Return the (x, y) coordinate for the center point of the cell that contains the specified text.  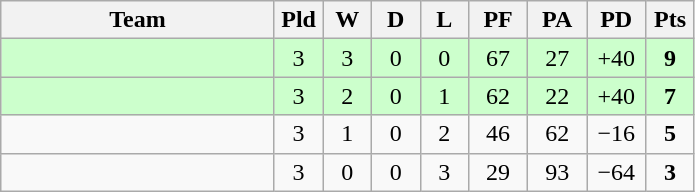
PD (616, 20)
Pld (298, 20)
D (396, 20)
7 (670, 96)
9 (670, 58)
93 (558, 172)
46 (498, 134)
PA (558, 20)
29 (498, 172)
Pts (670, 20)
W (348, 20)
27 (558, 58)
67 (498, 58)
5 (670, 134)
L (444, 20)
−64 (616, 172)
22 (558, 96)
Team (138, 20)
−16 (616, 134)
PF (498, 20)
